Output the [X, Y] coordinate of the center of the cell containing the given text.  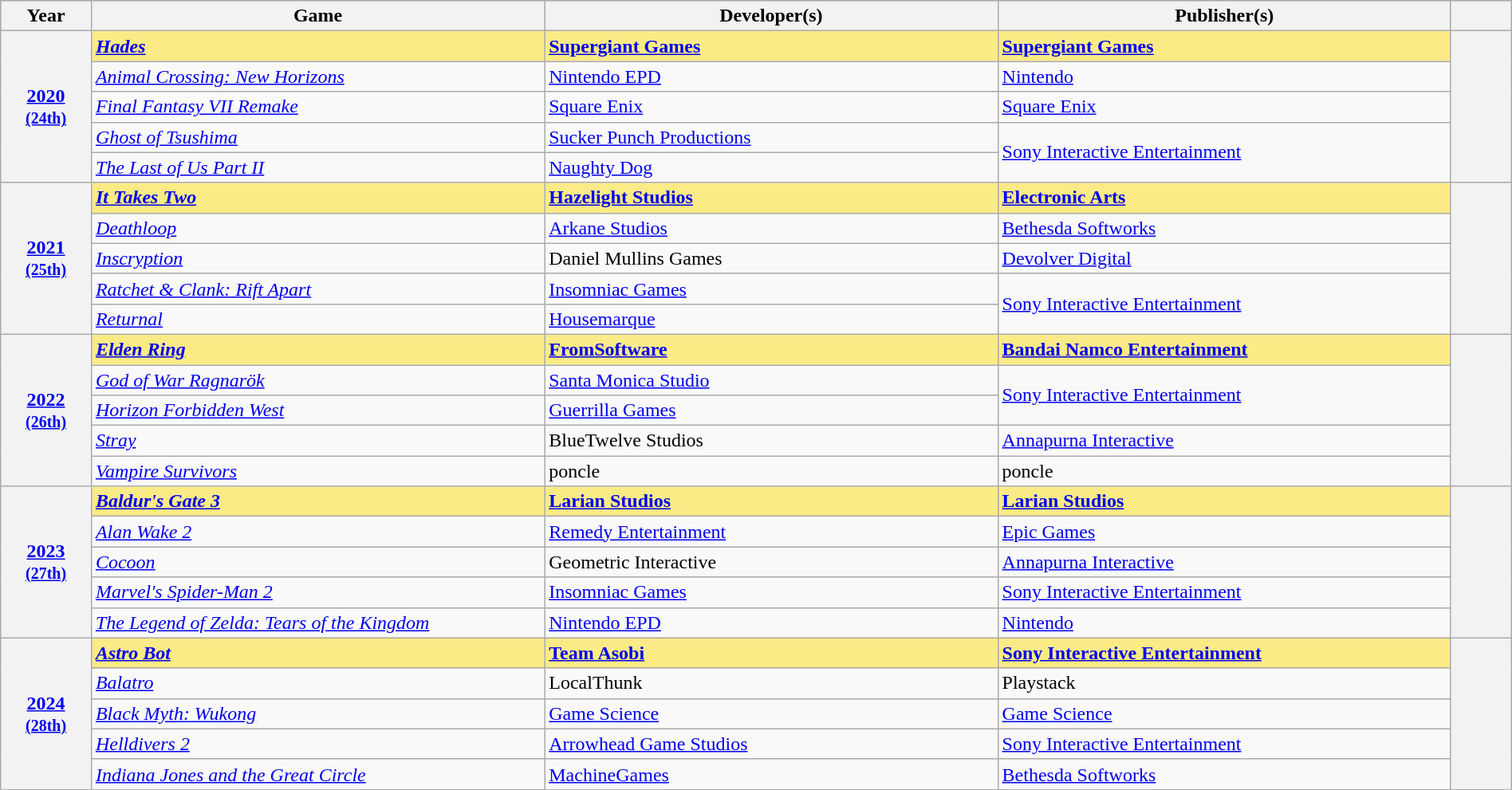
Daniel Mullins Games [771, 258]
Horizon Forbidden West [317, 411]
Naughty Dog [771, 167]
It Takes Two [317, 198]
Elden Ring [317, 349]
Inscryption [317, 258]
Bandai Namco Entertainment [1224, 349]
Guerrilla Games [771, 411]
2022 (26th) [46, 410]
Animal Crossing: New Horizons [317, 77]
MachineGames [771, 774]
Year [46, 16]
Black Myth: Wukong [317, 713]
Cocoon [317, 562]
Astro Bot [317, 653]
Santa Monica Studio [771, 380]
Stray [317, 441]
Hazelight Studios [771, 198]
Playstack [1224, 683]
FromSoftware [771, 349]
2020 (24th) [46, 107]
Epic Games [1224, 532]
Ratchet & Clank: Rift Apart [317, 289]
2021 (25th) [46, 258]
Publisher(s) [1224, 16]
Helldivers 2 [317, 744]
Vampire Survivors [317, 471]
The Legend of Zelda: Tears of the Kingdom [317, 623]
Remedy Entertainment [771, 532]
Geometric Interactive [771, 562]
2023 (27th) [46, 562]
2024 (28th) [46, 713]
Sucker Punch Productions [771, 137]
Arkane Studios [771, 228]
Game [317, 16]
Devolver Digital [1224, 258]
Balatro [317, 683]
Electronic Arts [1224, 198]
Final Fantasy VII Remake [317, 107]
Baldur's Gate 3 [317, 501]
BlueTwelve Studios [771, 441]
Ghost of Tsushima [317, 137]
Team Asobi [771, 653]
Arrowhead Game Studios [771, 744]
Marvel's Spider-Man 2 [317, 592]
God of War Ragnarök [317, 380]
Hades [317, 46]
Housemarque [771, 319]
LocalThunk [771, 683]
Indiana Jones and the Great Circle [317, 774]
Returnal [317, 319]
The Last of Us Part II [317, 167]
Developer(s) [771, 16]
Deathloop [317, 228]
Alan Wake 2 [317, 532]
